Return [X, Y] of the center of cell containing provided text 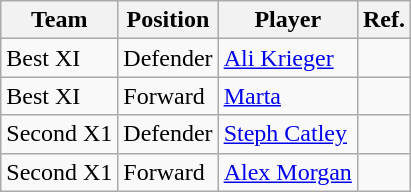
Ali Krieger [288, 58]
Position [168, 20]
Marta [288, 96]
Player [288, 20]
Alex Morgan [288, 172]
Ref. [384, 20]
Team [60, 20]
Steph Catley [288, 134]
